From the cell containing the given text, extract its center point as (x, y) coordinate. 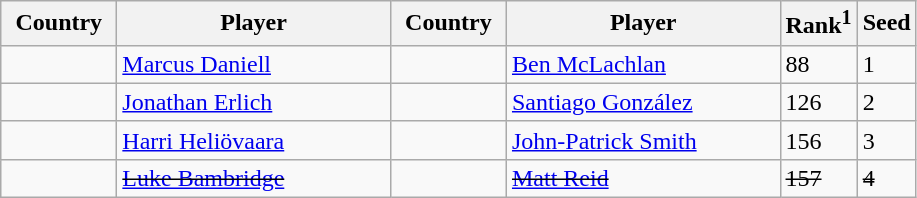
126 (818, 102)
88 (818, 64)
John-Patrick Smith (643, 140)
Luke Bambridge (254, 178)
Santiago González (643, 102)
156 (818, 140)
Seed (886, 24)
1 (886, 64)
Matt Reid (643, 178)
Harri Heliövaara (254, 140)
Rank1 (818, 24)
3 (886, 140)
157 (818, 178)
4 (886, 178)
2 (886, 102)
Marcus Daniell (254, 64)
Jonathan Erlich (254, 102)
Ben McLachlan (643, 64)
